Detect which cell encompasses the target text, then output its [X, Y] center coordinate. 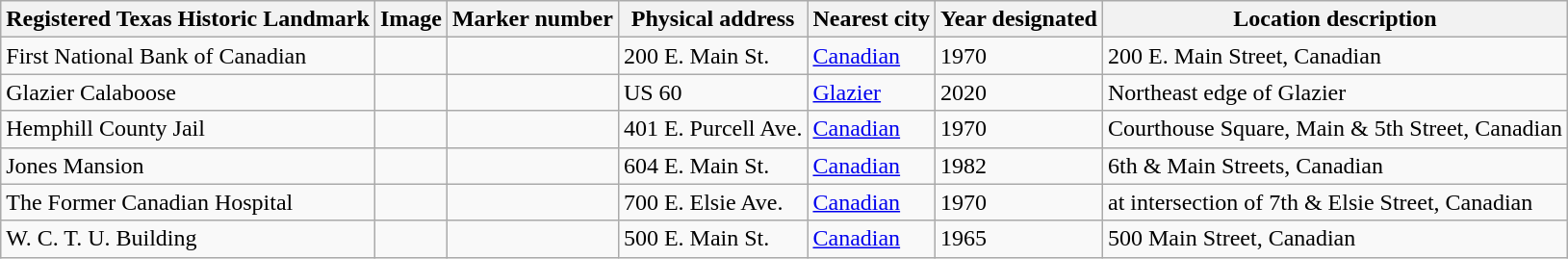
604 E. Main St. [712, 166]
Location description [1334, 19]
US 60 [712, 92]
at intersection of 7th & Elsie Street, Canadian [1334, 202]
Glazier [872, 92]
Hemphill County Jail [189, 129]
Courthouse Square, Main & 5th Street, Canadian [1334, 129]
The Former Canadian Hospital [189, 202]
500 Main Street, Canadian [1334, 239]
Physical address [712, 19]
First National Bank of Canadian [189, 56]
W. C. T. U. Building [189, 239]
500 E. Main St. [712, 239]
200 E. Main Street, Canadian [1334, 56]
Registered Texas Historic Landmark [189, 19]
Image [410, 19]
200 E. Main St. [712, 56]
401 E. Purcell Ave. [712, 129]
Jones Mansion [189, 166]
Marker number [532, 19]
700 E. Elsie Ave. [712, 202]
2020 [1019, 92]
6th & Main Streets, Canadian [1334, 166]
1982 [1019, 166]
1965 [1019, 239]
Year designated [1019, 19]
Northeast edge of Glazier [1334, 92]
Nearest city [872, 19]
Glazier Calaboose [189, 92]
